Locate the cell with the specified text and output its [X, Y] center coordinate. 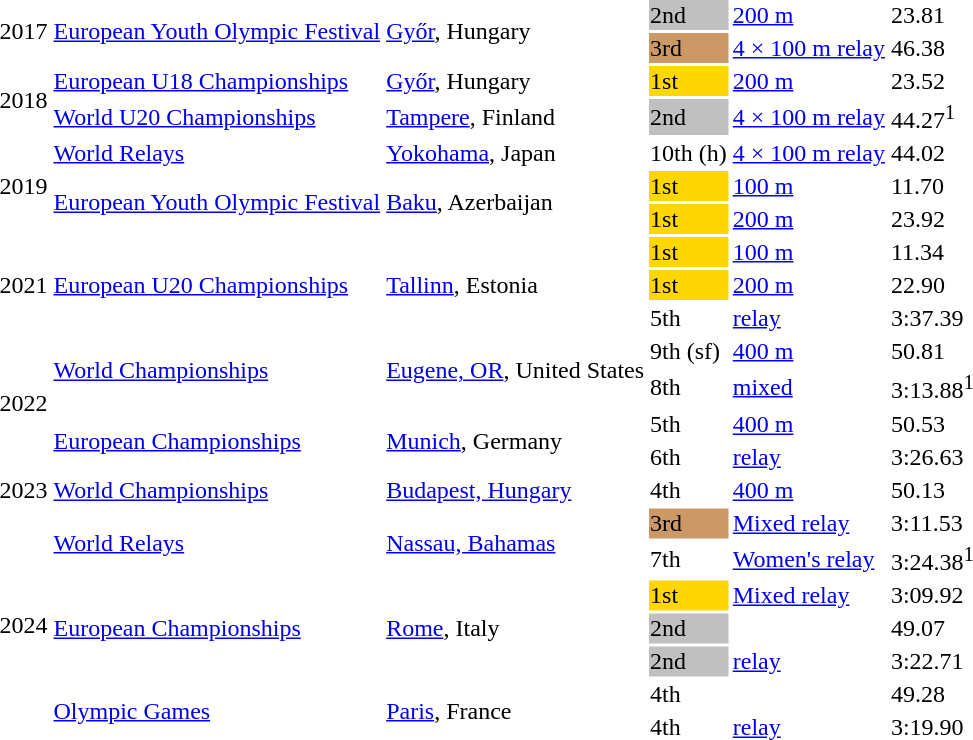
Tallinn, Estonia [516, 285]
8th [689, 387]
European U18 Championships [217, 81]
6th [689, 457]
Rome, Italy [516, 628]
mixed [808, 387]
Nassau, Bahamas [516, 542]
Eugene, OR, United States [516, 370]
9th (sf) [689, 351]
Budapest, Hungary [516, 490]
10th (h) [689, 153]
Baku, Azerbaijan [516, 202]
Munich, Germany [516, 440]
Yokohama, Japan [516, 153]
Tampere, Finland [516, 117]
7th [689, 559]
European U20 Championships [217, 285]
World U20 Championships [217, 117]
Women's relay [808, 559]
